Output the [X, Y] coordinate of the center of the cell containing the given text.  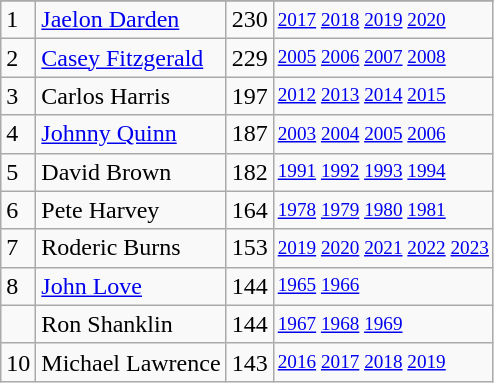
2005 2006 2007 2008 [383, 58]
2003 2004 2005 2006 [383, 134]
187 [250, 134]
4 [18, 134]
2 [18, 58]
5 [18, 172]
164 [250, 210]
Carlos Harris [131, 96]
8 [18, 286]
David Brown [131, 172]
Michael Lawrence [131, 362]
Casey Fitzgerald [131, 58]
Pete Harvey [131, 210]
182 [250, 172]
229 [250, 58]
1967 1968 1969 [383, 324]
10 [18, 362]
Jaelon Darden [131, 20]
1991 1992 1993 1994 [383, 172]
Ron Shanklin [131, 324]
230 [250, 20]
143 [250, 362]
Johnny Quinn [131, 134]
2016 2017 2018 2019 [383, 362]
2017 2018 2019 2020 [383, 20]
1978 1979 1980 1981 [383, 210]
3 [18, 96]
7 [18, 248]
197 [250, 96]
6 [18, 210]
Roderic Burns [131, 248]
1965 1966 [383, 286]
2012 2013 2014 2015 [383, 96]
2019 2020 2021 2022 2023 [383, 248]
153 [250, 248]
John Love [131, 286]
1 [18, 20]
